Provide the [X, Y] coordinate of the cell's center where the given text is located.  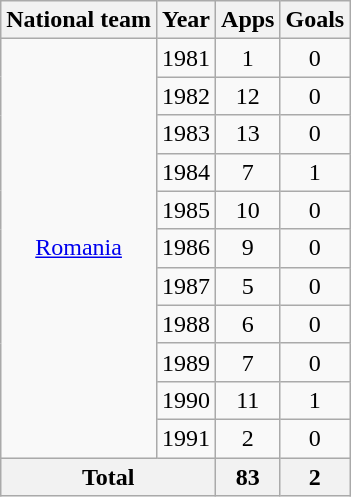
1990 [186, 400]
Year [186, 20]
1984 [186, 172]
Romania [79, 248]
Apps [248, 20]
5 [248, 286]
Total [108, 477]
10 [248, 210]
11 [248, 400]
National team [79, 20]
1989 [186, 362]
1981 [186, 58]
1986 [186, 248]
1991 [186, 438]
83 [248, 477]
Goals [315, 20]
1987 [186, 286]
13 [248, 134]
1988 [186, 324]
1982 [186, 96]
6 [248, 324]
1983 [186, 134]
12 [248, 96]
1985 [186, 210]
9 [248, 248]
